Determine the (x, y) coordinate at the center of the cell enclosing the given text.  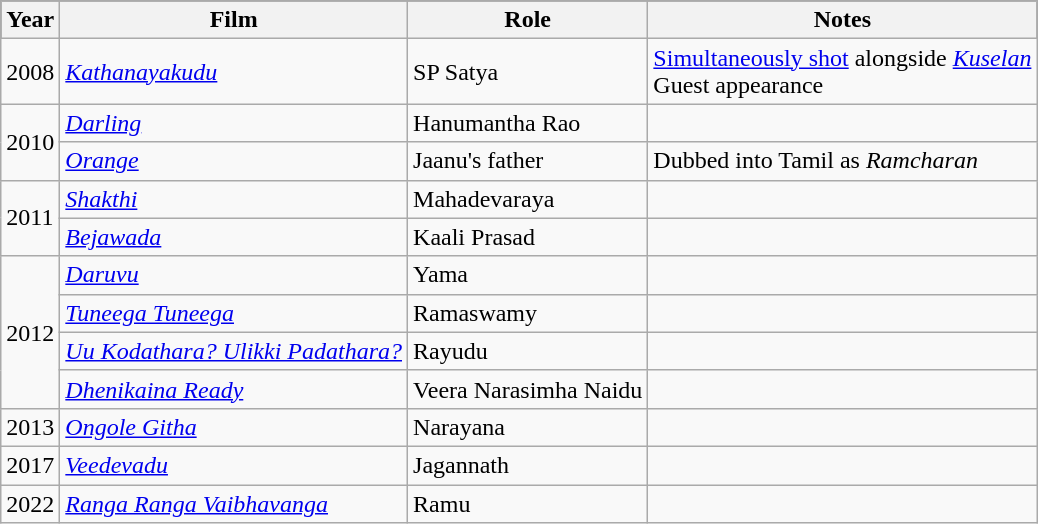
Narayana (528, 427)
2010 (30, 142)
Veera Narasimha Naidu (528, 389)
2008 (30, 72)
Rayudu (528, 351)
2012 (30, 332)
Veedevadu (234, 465)
2017 (30, 465)
Dhenikaina Ready (234, 389)
Role (528, 20)
Jaanu's father (528, 161)
Simultaneously shot alongside KuselanGuest appearance (842, 72)
Kathanayakudu (234, 72)
Notes (842, 20)
Orange (234, 161)
Bejawada (234, 237)
Ramu (528, 503)
2013 (30, 427)
Ranga Ranga Vaibhavanga (234, 503)
Ongole Githa (234, 427)
Uu Kodathara? Ulikki Padathara? (234, 351)
Mahadevaraya (528, 199)
Darling (234, 123)
Yama (528, 275)
Hanumantha Rao (528, 123)
Dubbed into Tamil as Ramcharan (842, 161)
2022 (30, 503)
SP Satya (528, 72)
Shakthi (234, 199)
Jagannath (528, 465)
Kaali Prasad (528, 237)
Daruvu (234, 275)
Tuneega Tuneega (234, 313)
Film (234, 20)
Ramaswamy (528, 313)
Year (30, 20)
2011 (30, 218)
